Pinpoint the cell where the given text exists, returning its (x, y) midpoint coordinate. 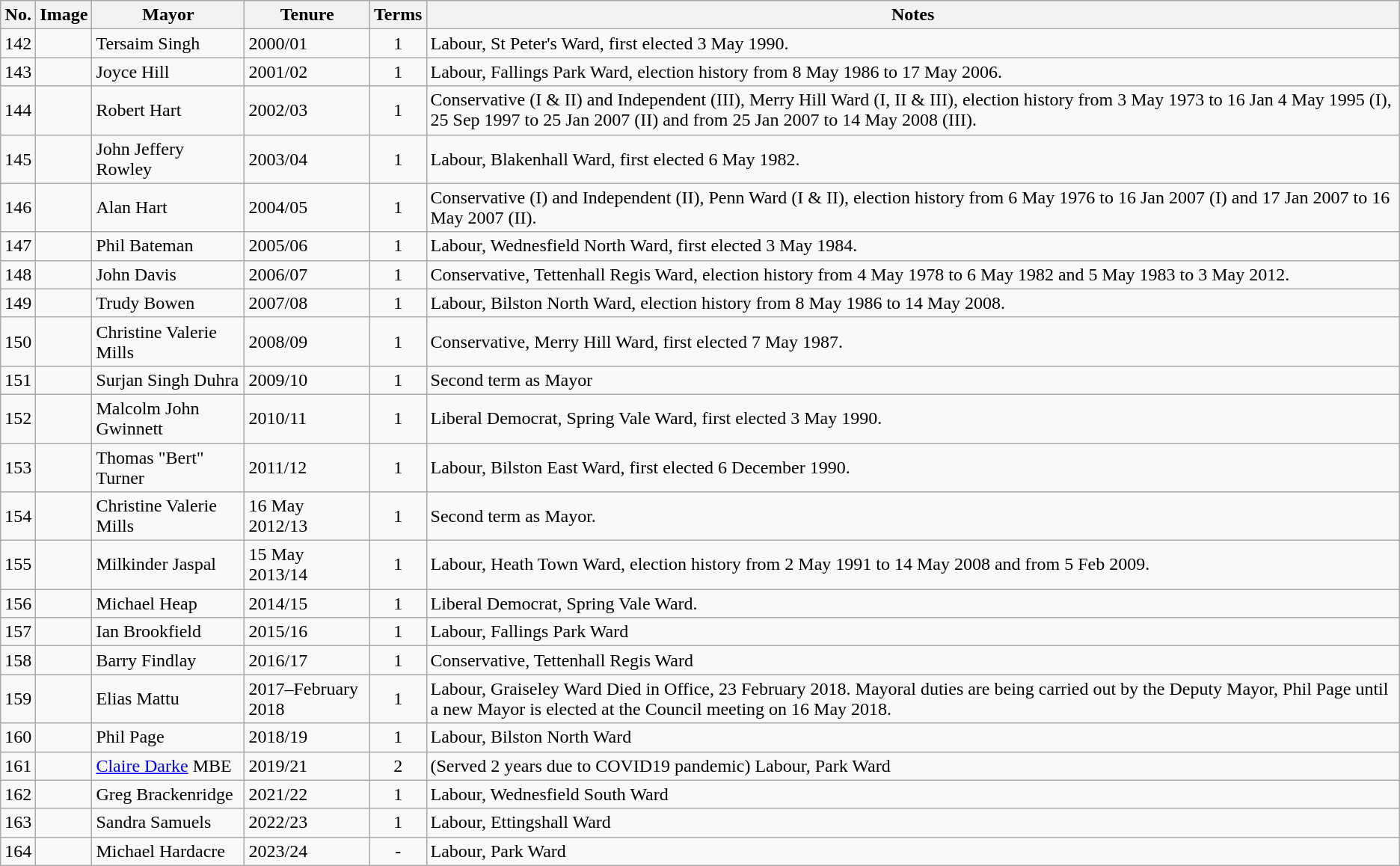
Labour, Fallings Park Ward, election history from 8 May 1986 to 17 May 2006. (912, 72)
2018/19 (307, 737)
2000/01 (307, 43)
143 (18, 72)
Robert Hart (168, 111)
Ian Brookfield (168, 632)
164 (18, 851)
151 (18, 380)
Phil Bateman (168, 246)
159 (18, 698)
Claire Darke MBE (168, 766)
142 (18, 43)
Labour, Heath Town Ward, election history from 2 May 1991 to 14 May 2008 and from 5 Feb 2009. (912, 565)
Mayor (168, 15)
160 (18, 737)
Labour, Wednesfield South Ward (912, 794)
149 (18, 303)
Conservative, Merry Hill Ward, first elected 7 May 1987. (912, 341)
Malcolm John Gwinnett (168, 419)
144 (18, 111)
154 (18, 516)
Labour, Bilston East Ward, first elected 6 December 1990. (912, 467)
Alan Hart (168, 208)
161 (18, 766)
Labour, Fallings Park Ward (912, 632)
Tenure (307, 15)
No. (18, 15)
Terms (398, 15)
155 (18, 565)
150 (18, 341)
- (398, 851)
2017–February 2018 (307, 698)
153 (18, 467)
163 (18, 823)
2005/06 (307, 246)
147 (18, 246)
Liberal Democrat, Spring Vale Ward, first elected 3 May 1990. (912, 419)
2016/17 (307, 660)
2002/03 (307, 111)
Barry Findlay (168, 660)
Sandra Samuels (168, 823)
Conservative (I) and Independent (II), Penn Ward (I & II), election history from 6 May 1976 to 16 Jan 2007 (I) and 17 Jan 2007 to 16 May 2007 (II). (912, 208)
146 (18, 208)
157 (18, 632)
152 (18, 419)
Second term as Mayor (912, 380)
Labour, Bilston North Ward (912, 737)
148 (18, 274)
2010/11 (307, 419)
156 (18, 604)
Greg Brackenridge (168, 794)
2006/07 (307, 274)
Image (64, 15)
Thomas "Bert" Turner (168, 467)
Conservative, Tettenhall Regis Ward (912, 660)
Labour, Blakenhall Ward, first elected 6 May 1982. (912, 159)
2023/24 (307, 851)
John Davis (168, 274)
Michael Hardacre (168, 851)
2003/04 (307, 159)
Phil Page (168, 737)
2015/16 (307, 632)
Michael Heap (168, 604)
Second term as Mayor. (912, 516)
2014/15 (307, 604)
16 May 2012/13 (307, 516)
2009/10 (307, 380)
162 (18, 794)
Elias Mattu (168, 698)
Labour, Bilston North Ward, election history from 8 May 1986 to 14 May 2008. (912, 303)
2007/08 (307, 303)
2004/05 (307, 208)
Milkinder Jaspal (168, 565)
Trudy Bowen (168, 303)
2011/12 (307, 467)
2022/23 (307, 823)
Notes (912, 15)
2019/21 (307, 766)
John Jeffery Rowley (168, 159)
2001/02 (307, 72)
2008/09 (307, 341)
Labour, Wednesfield North Ward, first elected 3 May 1984. (912, 246)
15 May 2013/14 (307, 565)
(Served 2 years due to COVID19 pandemic) Labour, Park Ward (912, 766)
Liberal Democrat, Spring Vale Ward. (912, 604)
Tersaim Singh (168, 43)
145 (18, 159)
Joyce Hill (168, 72)
158 (18, 660)
2021/22 (307, 794)
Conservative, Tettenhall Regis Ward, election history from 4 May 1978 to 6 May 1982 and 5 May 1983 to 3 May 2012. (912, 274)
2 (398, 766)
Surjan Singh Duhra (168, 380)
Labour, St Peter's Ward, first elected 3 May 1990. (912, 43)
Labour, Ettingshall Ward (912, 823)
Labour, Park Ward (912, 851)
